Search for the cell housing the specified text and yield its (x, y) center coordinate. 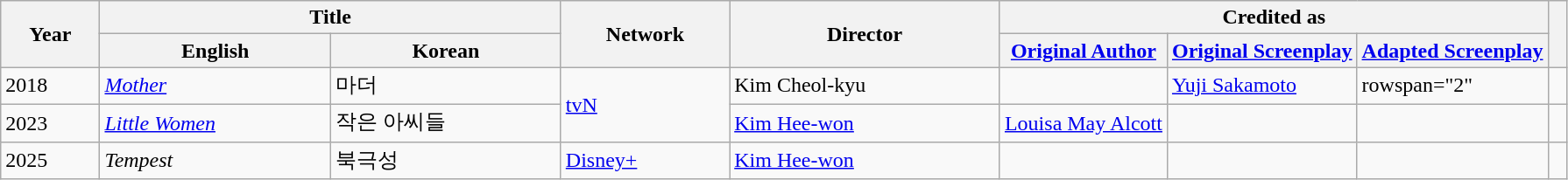
English (215, 51)
2023 (51, 122)
Director (865, 34)
Korean (447, 51)
Yuji Sakamoto (1261, 86)
Little Women (215, 122)
Network (645, 34)
tvN (645, 105)
작은 아씨들 (447, 122)
Original Screenplay (1261, 51)
Kim Cheol-kyu (865, 86)
rowspan="2" (1452, 86)
2025 (51, 161)
Disney+ (645, 161)
Mother (215, 86)
Credited as (1274, 17)
북극성 (447, 161)
Louisa May Alcott (1083, 122)
Title (330, 17)
Tempest (215, 161)
마더 (447, 86)
2018 (51, 86)
Adapted Screenplay (1452, 51)
Year (51, 34)
Original Author (1083, 51)
